Detect which cell encompasses the target text, then output its (x, y) center coordinate. 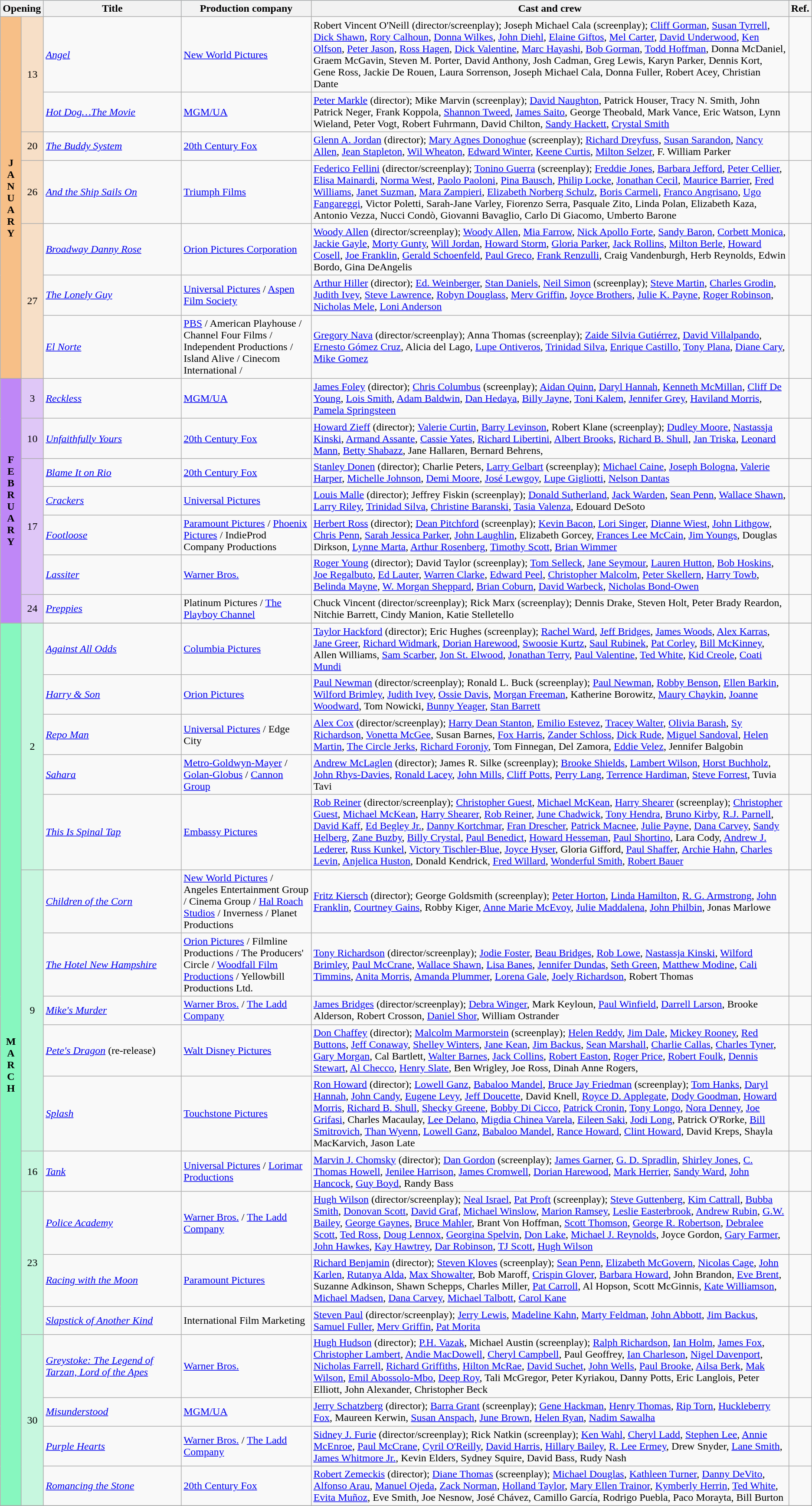
Repo Man (112, 735)
Mike's Murder (112, 1010)
Unfaithfully Yours (112, 438)
16 (32, 1171)
The Hotel New Hampshire (112, 965)
Tank (112, 1171)
Universal Pictures / Edge City (246, 735)
New World Pictures / Angeles Entertainment Group / Cinema Group / Hal Roach Studios / Inverness / Planet Productions (246, 901)
JANUARY (11, 198)
Title (112, 9)
24 (32, 609)
Angel (112, 55)
13 (32, 75)
Preppies (112, 609)
Slapstick of Another Kind (112, 1320)
Children of the Corn (112, 901)
Pete's Dragon (re-release) (112, 1050)
Harry & Son (112, 695)
20 (32, 146)
17 (32, 526)
El Norte (112, 347)
Triumph Films (246, 192)
This Is Spinal Tap (112, 832)
Universal Pictures / Aspen Film Society (246, 295)
International Film Marketing (246, 1320)
Production company (246, 9)
Steven Paul (director/screenplay); Jerry Lewis, Madeline Kahn, Marty Feldman, John Abbott, Jim Backus, Samuel Fuller, Merv Griffin, Pat Morita (550, 1320)
3 (32, 398)
9 (32, 1010)
Reckless (112, 398)
Cast and crew (550, 9)
Orion Pictures (246, 695)
Universal Pictures (246, 501)
Orion Pictures Corporation (246, 249)
PBS / American Playhouse / Channel Four Films / Independent Productions / Island Alive / Cinecom International / (246, 347)
Touchstone Pictures (246, 1113)
Orion Pictures / Filmline Productions / The Producers' Circle / Woodfall Film Productions / Yellowbill Productions Ltd. (246, 965)
Walt Disney Pictures (246, 1050)
30 (32, 1421)
Ref. (800, 9)
And the Ship Sails On (112, 192)
New World Pictures (246, 55)
Hot Dog…The Movie (112, 112)
Embassy Pictures (246, 832)
Greystoke: The Legend of Tarzan, Lord of the Apes (112, 1366)
Metro-Goldwyn-Mayer / Golan-Globus / Cannon Group (246, 774)
Paramount Pictures (246, 1280)
Platinum Pictures / The Playboy Channel (246, 609)
Against All Odds (112, 649)
Purple Hearts (112, 1446)
2 (32, 746)
The Lonely Guy (112, 295)
Misunderstood (112, 1412)
The Buddy System (112, 146)
FEBRUARY (11, 501)
Paramount Pictures / Phoenix Pictures / IndieProd Company Productions (246, 535)
Footloose (112, 535)
10 (32, 438)
Blame It on Rio (112, 472)
Police Academy (112, 1223)
Crackers (112, 501)
23 (32, 1263)
Romancing the Stone (112, 1486)
Lassiter (112, 575)
Sahara (112, 774)
Universal Pictures / Lorimar Productions (246, 1171)
MARCH (11, 1065)
Racing with the Moon (112, 1280)
Opening (22, 9)
Splash (112, 1113)
26 (32, 192)
Broadway Danny Rose (112, 249)
27 (32, 301)
Columbia Pictures (246, 649)
